Output the (X, Y) coordinate of the center of the cell containing the given text.  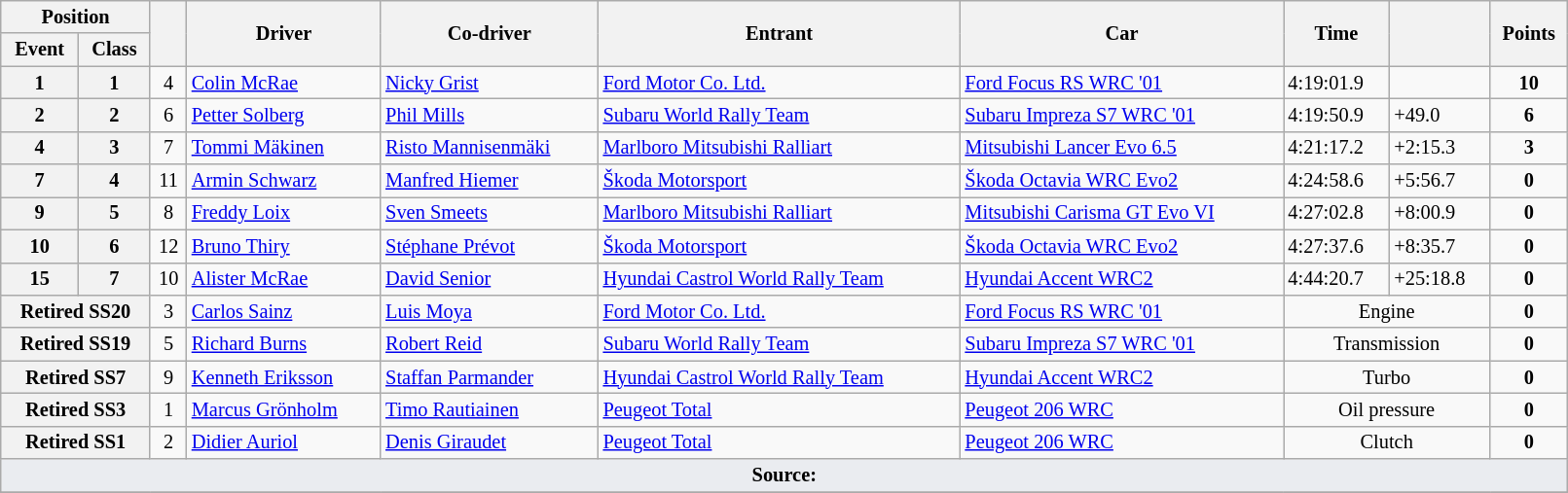
4:24:58.6 (1335, 181)
Staffan Parmander (489, 377)
+49.0 (1439, 115)
15 (40, 279)
4:19:01.9 (1335, 83)
8 (167, 213)
Co-driver (489, 33)
12 (167, 246)
+5:56.7 (1439, 181)
Didier Auriol (284, 442)
Manfred Hiemer (489, 181)
Phil Mills (489, 115)
Alister McRae (284, 279)
Engine (1386, 311)
Retired SS7 (76, 377)
Armin Schwarz (284, 181)
+25:18.8 (1439, 279)
Carlos Sainz (284, 311)
Retired SS20 (76, 311)
4:27:37.6 (1335, 246)
Freddy Loix (284, 213)
Car (1122, 33)
Oil pressure (1386, 409)
Timo Rautiainen (489, 409)
Mitsubishi Lancer Evo 6.5 (1122, 148)
Colin McRae (284, 83)
+8:35.7 (1439, 246)
Stéphane Prévot (489, 246)
Driver (284, 33)
+8:00.9 (1439, 213)
Retired SS3 (76, 409)
Denis Giraudet (489, 442)
4:27:02.8 (1335, 213)
Luis Moya (489, 311)
David Senior (489, 279)
Risto Mannisenmäki (489, 148)
4:44:20.7 (1335, 279)
Turbo (1386, 377)
Marcus Grönholm (284, 409)
+2:15.3 (1439, 148)
Mitsubishi Carisma GT Evo VI (1122, 213)
Nicky Grist (489, 83)
Clutch (1386, 442)
Class (115, 50)
4:21:17.2 (1335, 148)
11 (167, 181)
Event (40, 50)
Source: (784, 475)
Bruno Thiry (284, 246)
Robert Reid (489, 344)
Retired SS19 (76, 344)
Transmission (1386, 344)
Tommi Mäkinen (284, 148)
Richard Burns (284, 344)
Position (76, 17)
Petter Solberg (284, 115)
Kenneth Eriksson (284, 377)
4:19:50.9 (1335, 115)
Points (1529, 33)
Sven Smeets (489, 213)
Entrant (780, 33)
Retired SS1 (76, 442)
Time (1335, 33)
